Provide the [X, Y] coordinate of the cell's center where the given text is located.  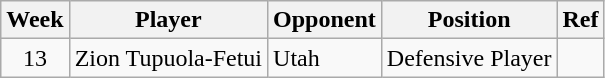
Player [168, 20]
Defensive Player [469, 58]
Ref [580, 20]
Position [469, 20]
Zion Tupuola-Fetui [168, 58]
13 [35, 58]
Opponent [325, 20]
Week [35, 20]
Utah [325, 58]
